Return the (X, Y) coordinate for the center point of the cell that contains the specified text.  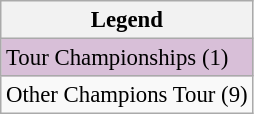
Tour Championships (1) (127, 58)
Other Champions Tour (9) (127, 95)
Legend (127, 20)
